Scan for the cell matching the given text and deliver its [x, y] coordinate at center. 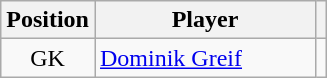
Dominik Greif [204, 58]
Player [204, 20]
GK [48, 58]
Position [48, 20]
